Scan for the cell matching the given text and deliver its (X, Y) coordinate at center. 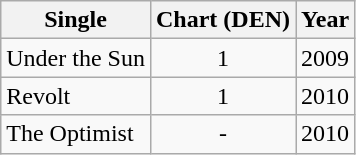
- (222, 134)
Under the Sun (76, 58)
Revolt (76, 96)
The Optimist (76, 134)
2009 (326, 58)
Chart (DEN) (222, 20)
Year (326, 20)
Single (76, 20)
